From the cell containing the given text, extract its center point as [x, y] coordinate. 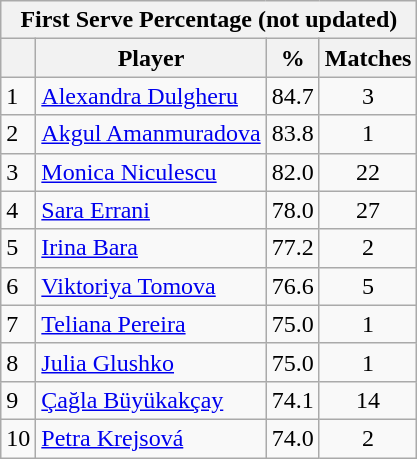
6 [18, 286]
22 [368, 172]
Çağla Büyükakçay [151, 400]
Teliana Pereira [151, 324]
77.2 [292, 248]
Sara Errani [151, 210]
76.6 [292, 286]
Akgul Amanmuradova [151, 134]
9 [18, 400]
8 [18, 362]
Irina Bara [151, 248]
82.0 [292, 172]
74.1 [292, 400]
83.8 [292, 134]
Matches [368, 58]
4 [18, 210]
Petra Krejsová [151, 438]
14 [368, 400]
10 [18, 438]
% [292, 58]
Viktoriya Tomova [151, 286]
Alexandra Dulgheru [151, 96]
Monica Niculescu [151, 172]
First Serve Percentage (not updated) [209, 20]
84.7 [292, 96]
7 [18, 324]
74.0 [292, 438]
78.0 [292, 210]
Player [151, 58]
Julia Glushko [151, 362]
27 [368, 210]
